For the text-containing cell, return its midpoint in (X, Y) coordinate format. 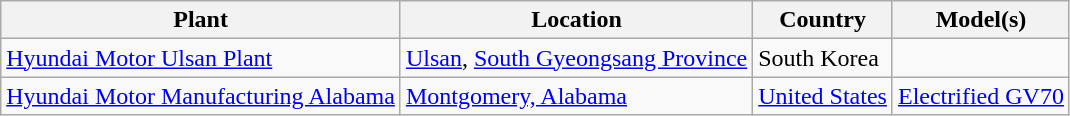
United States (823, 96)
Model(s) (980, 20)
Hyundai Motor Manufacturing Alabama (201, 96)
Location (576, 20)
Montgomery, Alabama (576, 96)
Plant (201, 20)
Country (823, 20)
Electrified GV70 (980, 96)
Hyundai Motor Ulsan Plant (201, 58)
South Korea (823, 58)
Ulsan, South Gyeongsang Province (576, 58)
